Extract the [X, Y] coordinate from the center of the cell holding the provided text.  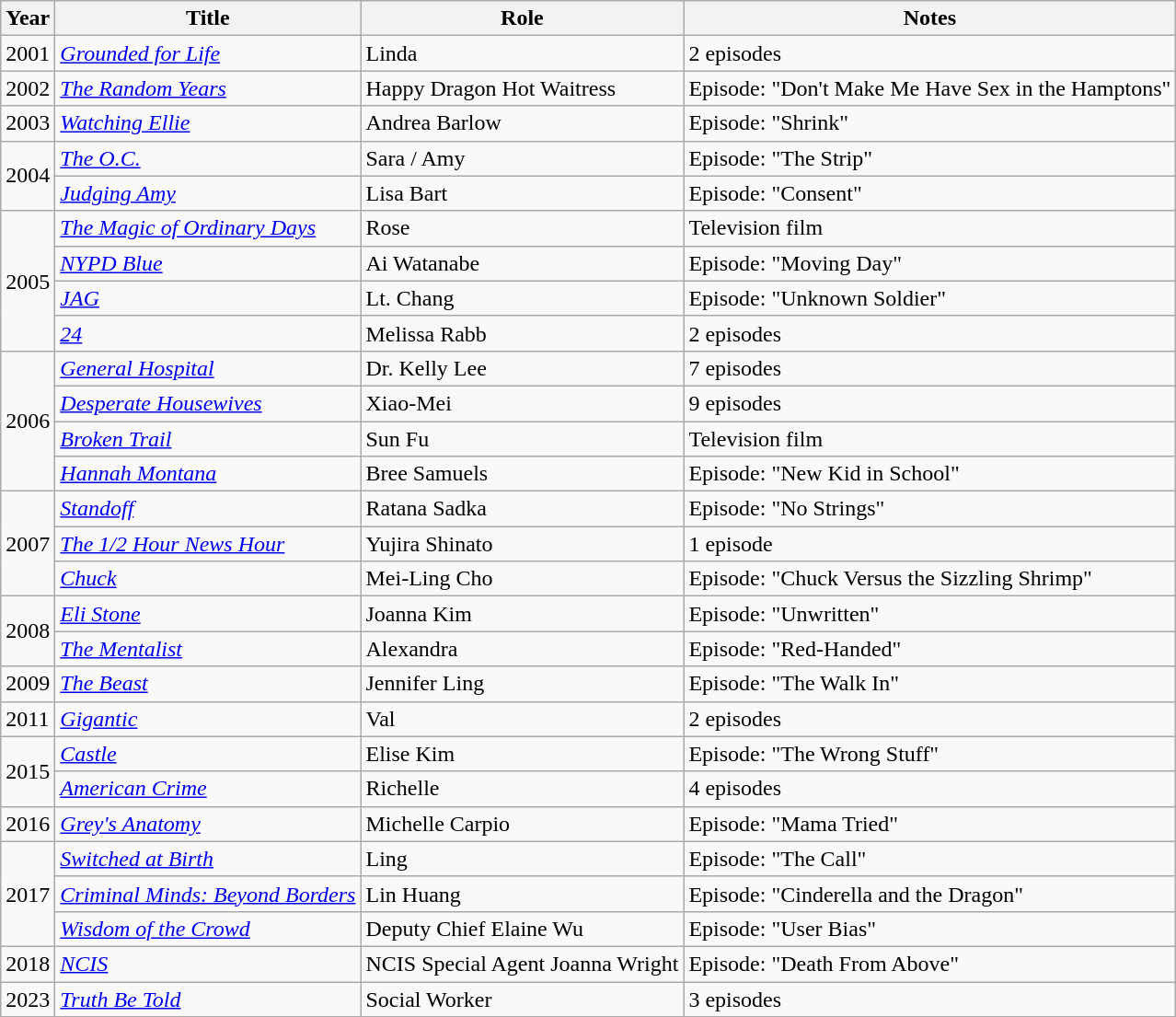
Episode: "The Strip" [929, 158]
Gigantic [208, 719]
Jennifer Ling [523, 684]
Episode: "Consent" [929, 193]
Lin Huang [523, 894]
2006 [28, 421]
1 episode [929, 544]
Social Worker [523, 999]
2009 [28, 684]
Deputy Chief Elaine Wu [523, 929]
2001 [28, 53]
Michelle Carpio [523, 824]
Episode: "Don't Make Me Have Sex in the Hamptons" [929, 88]
Title [208, 18]
Judging Amy [208, 193]
Episode: "No Strings" [929, 509]
Ling [523, 859]
Grey's Anatomy [208, 824]
Sara / Amy [523, 158]
Switched at Birth [208, 859]
Xiao-Mei [523, 403]
The 1/2 Hour News Hour [208, 544]
Sun Fu [523, 439]
2005 [28, 281]
Mei-Ling Cho [523, 579]
Ai Watanabe [523, 263]
Castle [208, 754]
9 episodes [929, 403]
NCIS Special Agent Joanna Wright [523, 964]
Wisdom of the Crowd [208, 929]
2011 [28, 719]
Elise Kim [523, 754]
3 episodes [929, 999]
2023 [28, 999]
Truth Be Told [208, 999]
Lt. Chang [523, 298]
4 episodes [929, 789]
Hannah Montana [208, 474]
Episode: "The Call" [929, 859]
Melissa Rabb [523, 333]
2017 [28, 894]
Richelle [523, 789]
Yujira Shinato [523, 544]
General Hospital [208, 368]
Happy Dragon Hot Waitress [523, 88]
2007 [28, 544]
Episode: "Chuck Versus the Sizzling Shrimp" [929, 579]
NYPD Blue [208, 263]
Rose [523, 228]
Bree Samuels [523, 474]
Notes [929, 18]
Episode: "Unknown Soldier" [929, 298]
Standoff [208, 509]
The Magic of Ordinary Days [208, 228]
JAG [208, 298]
Episode: "The Wrong Stuff" [929, 754]
NCIS [208, 964]
Desperate Housewives [208, 403]
American Crime [208, 789]
Eli Stone [208, 614]
Ratana Sadka [523, 509]
Episode: "The Walk In" [929, 684]
The Random Years [208, 88]
Episode: "Shrink" [929, 123]
Role [523, 18]
Lisa Bart [523, 193]
2015 [28, 771]
Episode: "Mama Tried" [929, 824]
2008 [28, 631]
Dr. Kelly Lee [523, 368]
Val [523, 719]
Year [28, 18]
Episode: "Death From Above" [929, 964]
Broken Trail [208, 439]
The Mentalist [208, 649]
Linda [523, 53]
2003 [28, 123]
24 [208, 333]
2016 [28, 824]
Episode: "User Bias" [929, 929]
Criminal Minds: Beyond Borders [208, 894]
Episode: "New Kid in School" [929, 474]
2018 [28, 964]
The Beast [208, 684]
Alexandra [523, 649]
Episode: "Moving Day" [929, 263]
Watching Ellie [208, 123]
7 episodes [929, 368]
Episode: "Unwritten" [929, 614]
Episode: "Cinderella and the Dragon" [929, 894]
The O.C. [208, 158]
2002 [28, 88]
Episode: "Red-Handed" [929, 649]
Chuck [208, 579]
Andrea Barlow [523, 123]
Grounded for Life [208, 53]
Joanna Kim [523, 614]
2004 [28, 176]
